From the cell containing the given text, extract its center point as [X, Y] coordinate. 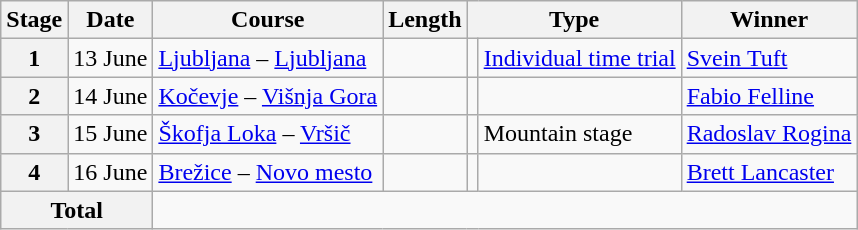
14 June [110, 96]
13 June [110, 58]
3 [34, 134]
16 June [110, 172]
Svein Tuft [769, 58]
4 [34, 172]
Radoslav Rogina [769, 134]
2 [34, 96]
Date [110, 20]
Brett Lancaster [769, 172]
Total [77, 210]
Mountain stage [580, 134]
15 June [110, 134]
1 [34, 58]
Ljubljana – Ljubljana [268, 58]
Winner [769, 20]
Individual time trial [580, 58]
Stage [34, 20]
Length [425, 20]
Fabio Felline [769, 96]
Škofja Loka – Vršič [268, 134]
Brežice – Novo mesto [268, 172]
Course [268, 20]
Type [574, 20]
Kočevje – Višnja Gora [268, 96]
